Return the [x, y] coordinate for the center point of the cell that contains the specified text.  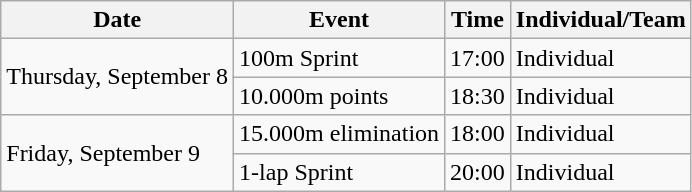
1-lap Sprint [340, 172]
18:00 [478, 134]
Date [118, 20]
17:00 [478, 58]
Individual/Team [600, 20]
20:00 [478, 172]
100m Sprint [340, 58]
Thursday, September 8 [118, 77]
Event [340, 20]
Friday, September 9 [118, 153]
10.000m points [340, 96]
18:30 [478, 96]
15.000m elimination [340, 134]
Time [478, 20]
